Detect which cell encompasses the target text, then output its (X, Y) center coordinate. 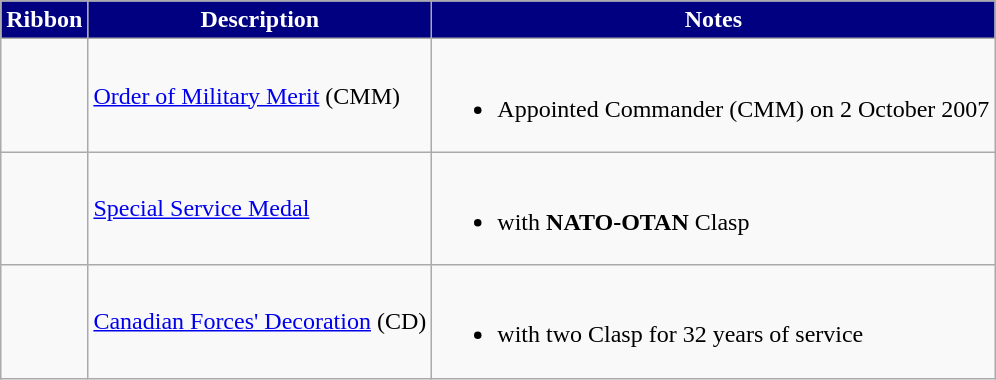
Order of Military Merit (CMM) (260, 96)
Appointed Commander (CMM) on 2 October 2007 (714, 96)
Special Service Medal (260, 208)
with NATO-OTAN Clasp (714, 208)
Notes (714, 20)
Canadian Forces' Decoration (CD) (260, 322)
Description (260, 20)
with two Clasp for 32 years of service (714, 322)
Ribbon (44, 20)
